Output the [x, y] coordinate of the center of the cell containing the given text.  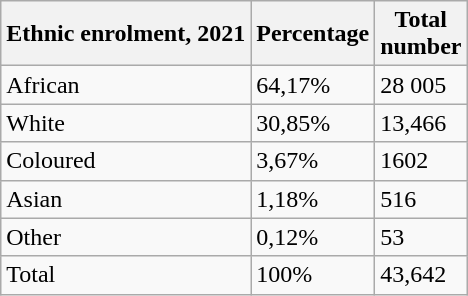
African [126, 85]
White [126, 123]
1602 [421, 161]
Ethnic enrolment, 2021 [126, 34]
Asian [126, 199]
30,85% [313, 123]
Coloured [126, 161]
Other [126, 237]
Total [126, 275]
43,642 [421, 275]
Total number [421, 34]
13,466 [421, 123]
516 [421, 199]
Percentage [313, 34]
100% [313, 275]
64,17% [313, 85]
3,67% [313, 161]
28 005 [421, 85]
53 [421, 237]
1,18% [313, 199]
0,12% [313, 237]
